Determine the [X, Y] coordinate at the center of the cell enclosing the given text.  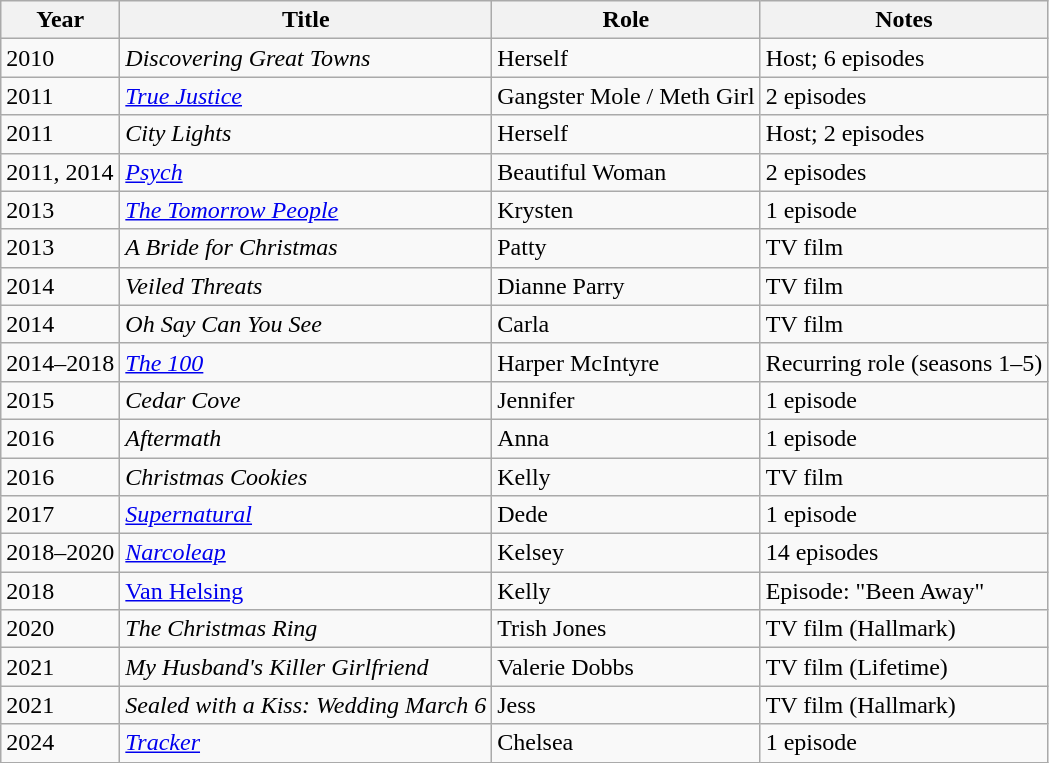
Carla [626, 324]
2018 [60, 591]
Kelsey [626, 553]
The 100 [306, 362]
Gangster Mole / Meth Girl [626, 96]
Anna [626, 438]
True Justice [306, 96]
Host; 2 episodes [904, 134]
Year [60, 20]
The Christmas Ring [306, 629]
2020 [60, 629]
Krysten [626, 210]
Sealed with a Kiss: Wedding March 6 [306, 705]
Van Helsing [306, 591]
Recurring role (seasons 1–5) [904, 362]
Episode: "Been Away" [904, 591]
Valerie Dobbs [626, 667]
2017 [60, 515]
Role [626, 20]
Notes [904, 20]
Host; 6 episodes [904, 58]
Supernatural [306, 515]
Christmas Cookies [306, 477]
Aftermath [306, 438]
A Bride for Christmas [306, 248]
Chelsea [626, 743]
Cedar Cove [306, 400]
Psych [306, 172]
Harper McIntyre [626, 362]
2024 [60, 743]
Oh Say Can You See [306, 324]
Discovering Great Towns [306, 58]
2014–2018 [60, 362]
2010 [60, 58]
Veiled Threats [306, 286]
14 episodes [904, 553]
Patty [626, 248]
TV film (Lifetime) [904, 667]
Trish Jones [626, 629]
Tracker [306, 743]
My Husband's Killer Girlfriend [306, 667]
The Tomorrow People [306, 210]
2018–2020 [60, 553]
Dianne Parry [626, 286]
Narcoleap [306, 553]
2011, 2014 [60, 172]
Jennifer [626, 400]
Jess [626, 705]
2015 [60, 400]
Beautiful Woman [626, 172]
Title [306, 20]
City Lights [306, 134]
Dede [626, 515]
